Identify which cell holds the provided text, then report its [x, y] central coordinate. 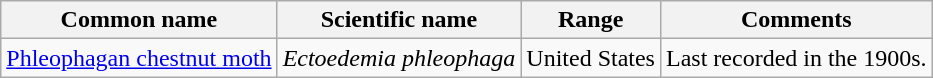
Ectoedemia phleophaga [399, 58]
Phleophagan chestnut moth [139, 58]
Range [591, 20]
Common name [139, 20]
United States [591, 58]
Comments [796, 20]
Last recorded in the 1900s. [796, 58]
Scientific name [399, 20]
